Pinpoint the cell where the given text exists, returning its (x, y) midpoint coordinate. 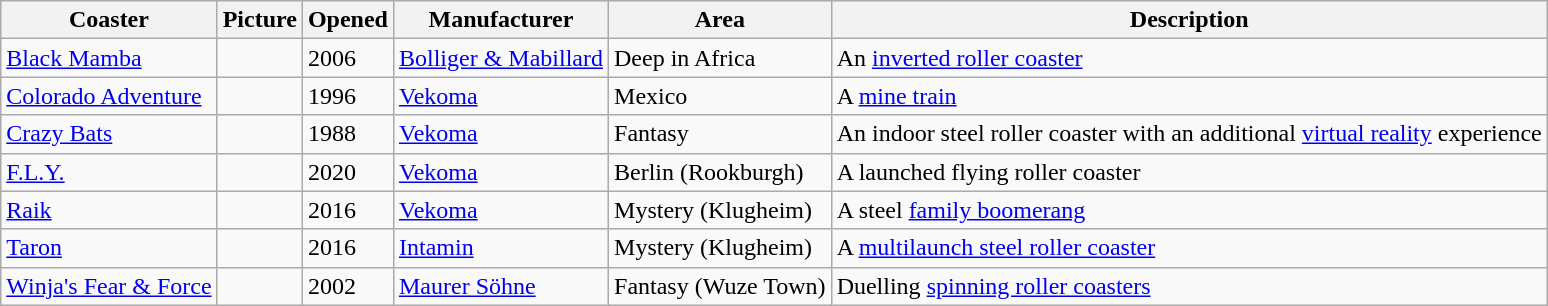
Opened (348, 20)
1988 (348, 134)
Manufacturer (500, 20)
A launched flying roller coaster (1189, 172)
Area (720, 20)
Black Mamba (109, 58)
Picture (260, 20)
A steel family boomerang (1189, 210)
An indoor steel roller coaster with an additional virtual reality experience (1189, 134)
Berlin (Rookburgh) (720, 172)
Crazy Bats (109, 134)
A mine train (1189, 96)
2020 (348, 172)
Mexico (720, 96)
Deep in Africa (720, 58)
Winja's Fear & Force (109, 286)
Description (1189, 20)
Coaster (109, 20)
1996 (348, 96)
Colorado Adventure (109, 96)
Fantasy (720, 134)
Bolliger & Mabillard (500, 58)
Maurer Söhne (500, 286)
Duelling spinning roller coasters (1189, 286)
2006 (348, 58)
Fantasy (Wuze Town) (720, 286)
F.L.Y. (109, 172)
A multilaunch steel roller coaster (1189, 248)
Taron (109, 248)
Intamin (500, 248)
Raik (109, 210)
2002 (348, 286)
An inverted roller coaster (1189, 58)
